Detect which cell encompasses the target text, then output its [x, y] center coordinate. 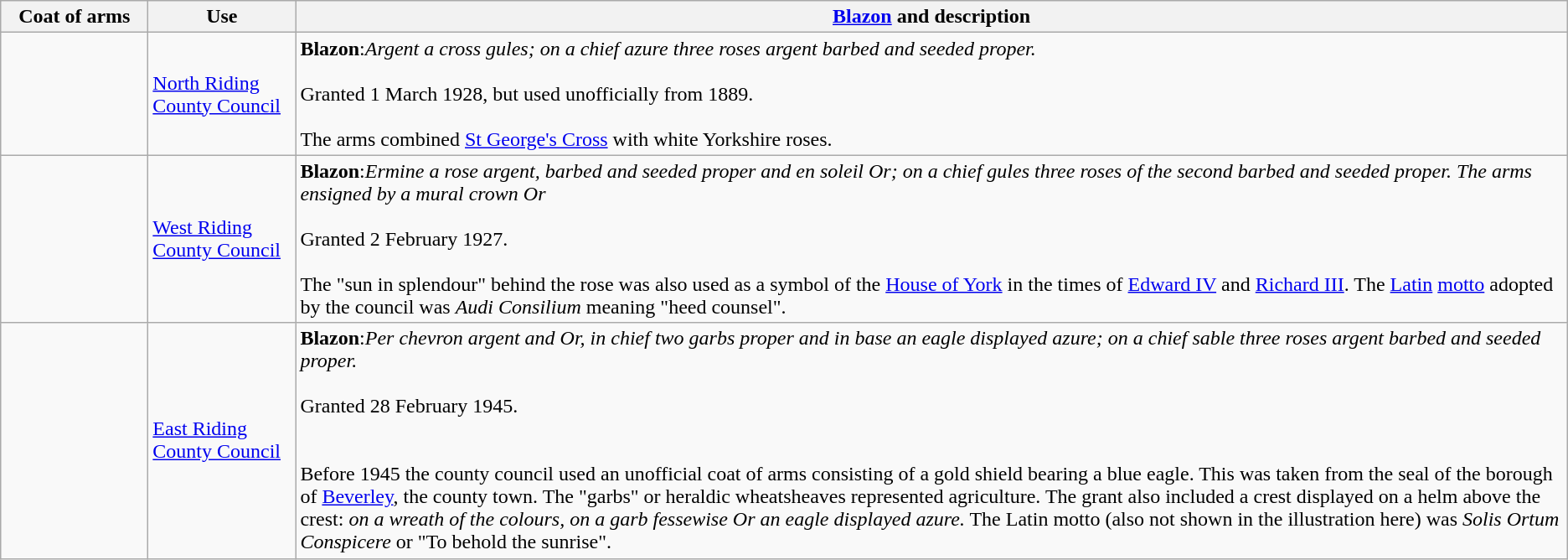
Coat of arms [75, 17]
West Riding County Council [222, 239]
North Riding County Council [222, 94]
Use [222, 17]
Blazon and description [931, 17]
East Riding County Council [222, 441]
